Scan for the cell matching the given text and deliver its (X, Y) coordinate at center. 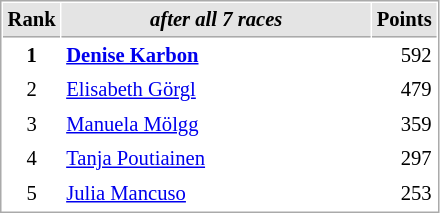
Manuela Mölgg (216, 124)
Rank (32, 20)
297 (404, 158)
Denise Karbon (216, 56)
Points (404, 20)
479 (404, 90)
Elisabeth Görgl (216, 90)
1 (32, 56)
3 (32, 124)
5 (32, 194)
253 (404, 194)
Tanja Poutiainen (216, 158)
359 (404, 124)
4 (32, 158)
592 (404, 56)
Julia Mancuso (216, 194)
2 (32, 90)
after all 7 races (216, 20)
